Provide the (x, y) coordinate of the cell's center where the given text is located.  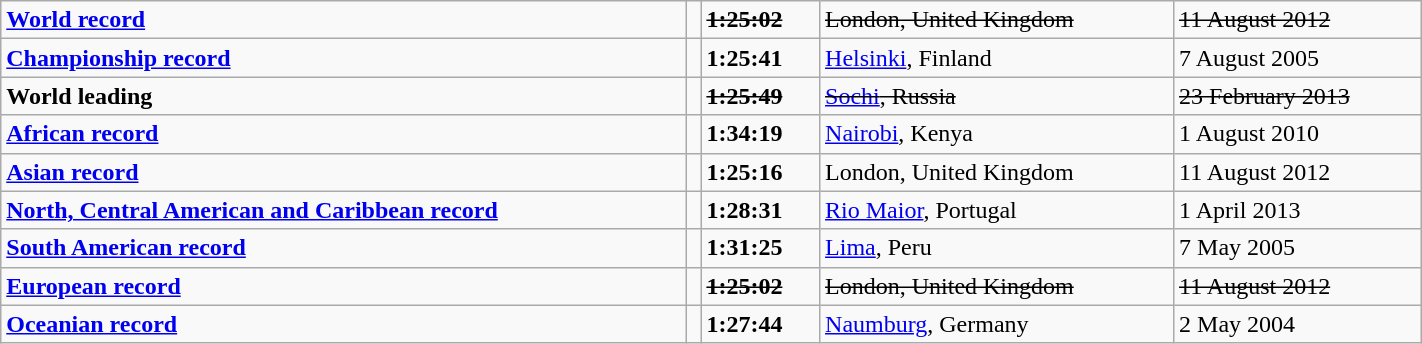
World record (344, 20)
Rio Maior, Portugal (997, 210)
1:34:19 (760, 134)
European record (344, 286)
1:31:25 (760, 248)
Lima, Peru (997, 248)
World leading (344, 96)
Asian record (344, 172)
1:28:31 (760, 210)
African record (344, 134)
1 April 2013 (1298, 210)
North, Central American and Caribbean record (344, 210)
South American record (344, 248)
2 May 2004 (1298, 324)
Helsinki, Finland (997, 58)
1:25:16 (760, 172)
23 February 2013 (1298, 96)
1:27:44 (760, 324)
7 May 2005 (1298, 248)
1:25:41 (760, 58)
Sochi, Russia (997, 96)
7 August 2005 (1298, 58)
Oceanian record (344, 324)
1 August 2010 (1298, 134)
Nairobi, Kenya (997, 134)
Naumburg, Germany (997, 324)
1:25:49 (760, 96)
Championship record (344, 58)
